Extract the (x, y) coordinate from the center of the cell holding the provided text.  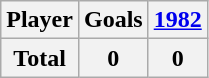
Goals (113, 20)
1982 (178, 20)
Total (40, 58)
Player (40, 20)
